Determine the (x, y) coordinate at the center of the cell enclosing the given text.  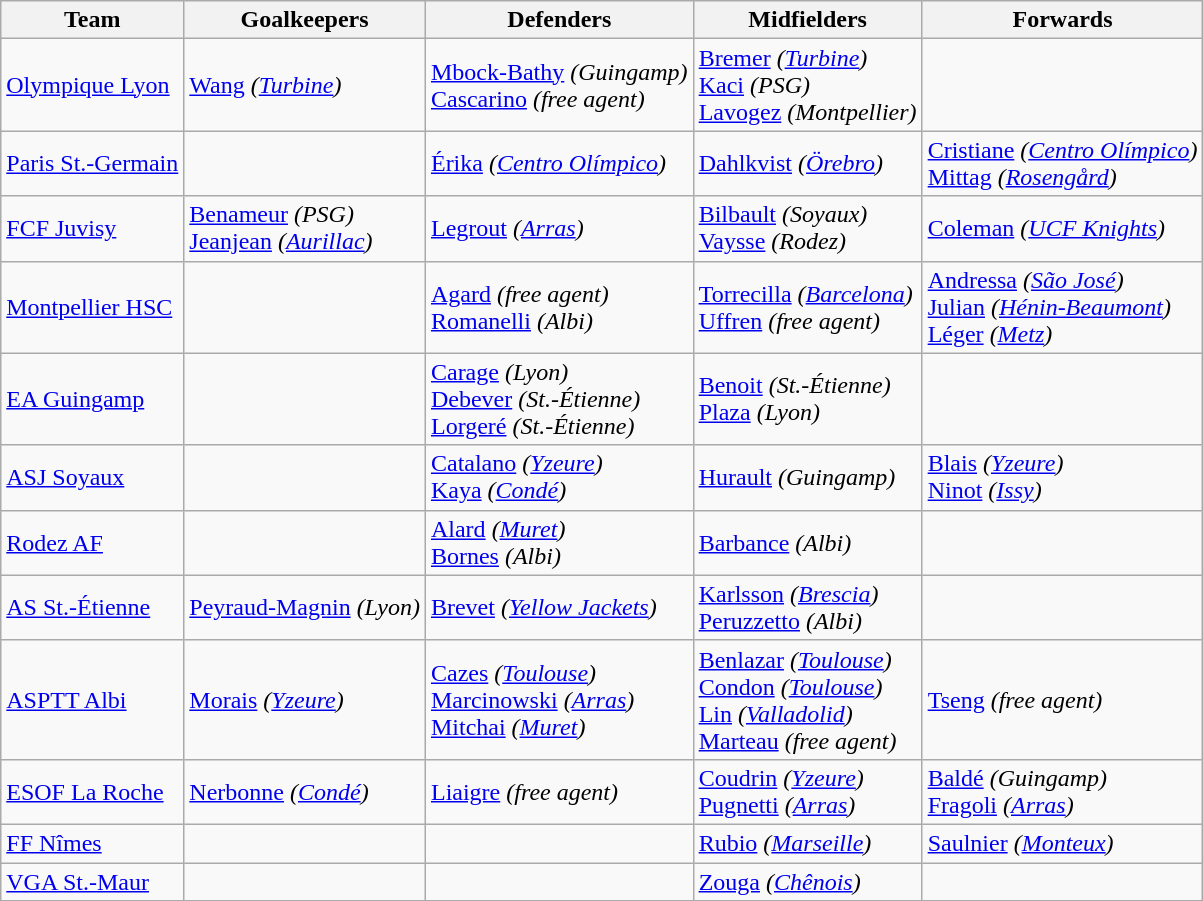
Olympique Lyon (92, 85)
Montpellier HSC (92, 307)
Paris St.-Germain (92, 164)
Defenders (559, 20)
Hurault (Guingamp) (808, 478)
FF Nîmes (92, 843)
Wang (Turbine) (305, 85)
ASJ Soyaux (92, 478)
Torrecilla (Barcelona)Uffren (free agent) (808, 307)
Liaigre (free agent) (559, 792)
Benoit (St.-Étienne)Plaza (Lyon) (808, 399)
Carage (Lyon)Debever (St.-Étienne)Lorgeré (St.-Étienne) (559, 399)
Zouga (Chênois) (808, 881)
Rodez AF (92, 542)
EA Guingamp (92, 399)
Team (92, 20)
Andressa (São José)Julian (Hénin-Beaumont)Léger (Metz) (1062, 307)
Midfielders (808, 20)
Blais (Yzeure)Ninot (Issy) (1062, 478)
ESOF La Roche (92, 792)
Bremer (Turbine)Kaci (PSG)Lavogez (Montpellier) (808, 85)
Peyraud-Magnin (Lyon) (305, 608)
Agard (free agent)Romanelli (Albi) (559, 307)
Alard (Muret)Bornes (Albi) (559, 542)
Rubio (Marseille) (808, 843)
Benameur (PSG)Jeanjean (Aurillac) (305, 228)
Érika (Centro Olímpico) (559, 164)
Karlsson (Brescia)Peruzzetto (Albi) (808, 608)
Tseng (free agent) (1062, 700)
VGA St.-Maur (92, 881)
Saulnier (Monteux) (1062, 843)
Barbance (Albi) (808, 542)
Cazes (Toulouse)Marcinowski (Arras)Mitchai (Muret) (559, 700)
Forwards (1062, 20)
Bilbault (Soyaux)Vaysse (Rodez) (808, 228)
Catalano (Yzeure)Kaya (Condé) (559, 478)
AS St.-Étienne (92, 608)
Coudrin (Yzeure)Pugnetti (Arras) (808, 792)
Baldé (Guingamp)Fragoli (Arras) (1062, 792)
Brevet (Yellow Jackets) (559, 608)
Cristiane (Centro Olímpico) Mittag (Rosengård) (1062, 164)
Mbock-Bathy (Guingamp)Cascarino (free agent) (559, 85)
ASPTT Albi (92, 700)
Nerbonne (Condé) (305, 792)
Coleman (UCF Knights) (1062, 228)
Goalkeepers (305, 20)
Benlazar (Toulouse)Condon (Toulouse) Lin (Valladolid)Marteau (free agent) (808, 700)
Morais (Yzeure) (305, 700)
Dahlkvist (Örebro) (808, 164)
FCF Juvisy (92, 228)
Legrout (Arras) (559, 228)
